Scan for the cell matching the given text and deliver its [X, Y] coordinate at center. 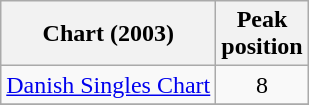
Peakposition [262, 34]
Danish Singles Chart [108, 85]
8 [262, 85]
Chart (2003) [108, 34]
